Output the (x, y) coordinate of the center of the cell containing the given text.  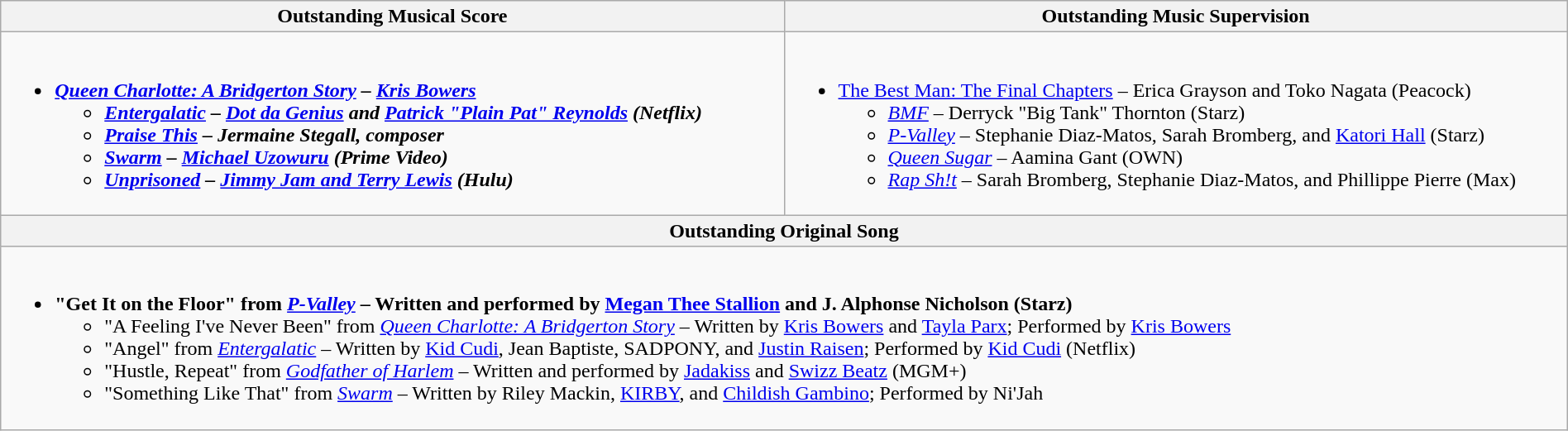
Outstanding Music Supervision (1176, 17)
Outstanding Original Song (784, 231)
Outstanding Musical Score (392, 17)
